Detect which cell encompasses the target text, then output its [X, Y] center coordinate. 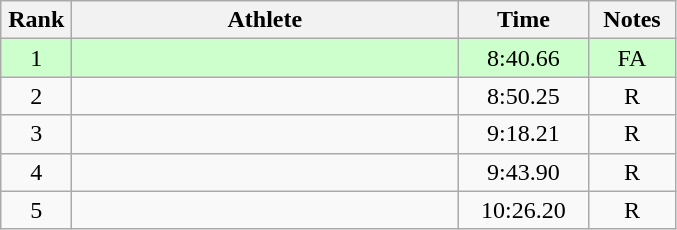
2 [36, 96]
3 [36, 134]
FA [632, 58]
8:40.66 [524, 58]
9:18.21 [524, 134]
8:50.25 [524, 96]
Notes [632, 20]
Athlete [265, 20]
Time [524, 20]
4 [36, 172]
1 [36, 58]
Rank [36, 20]
5 [36, 210]
9:43.90 [524, 172]
10:26.20 [524, 210]
